Return (X, Y) of the center of cell containing provided text 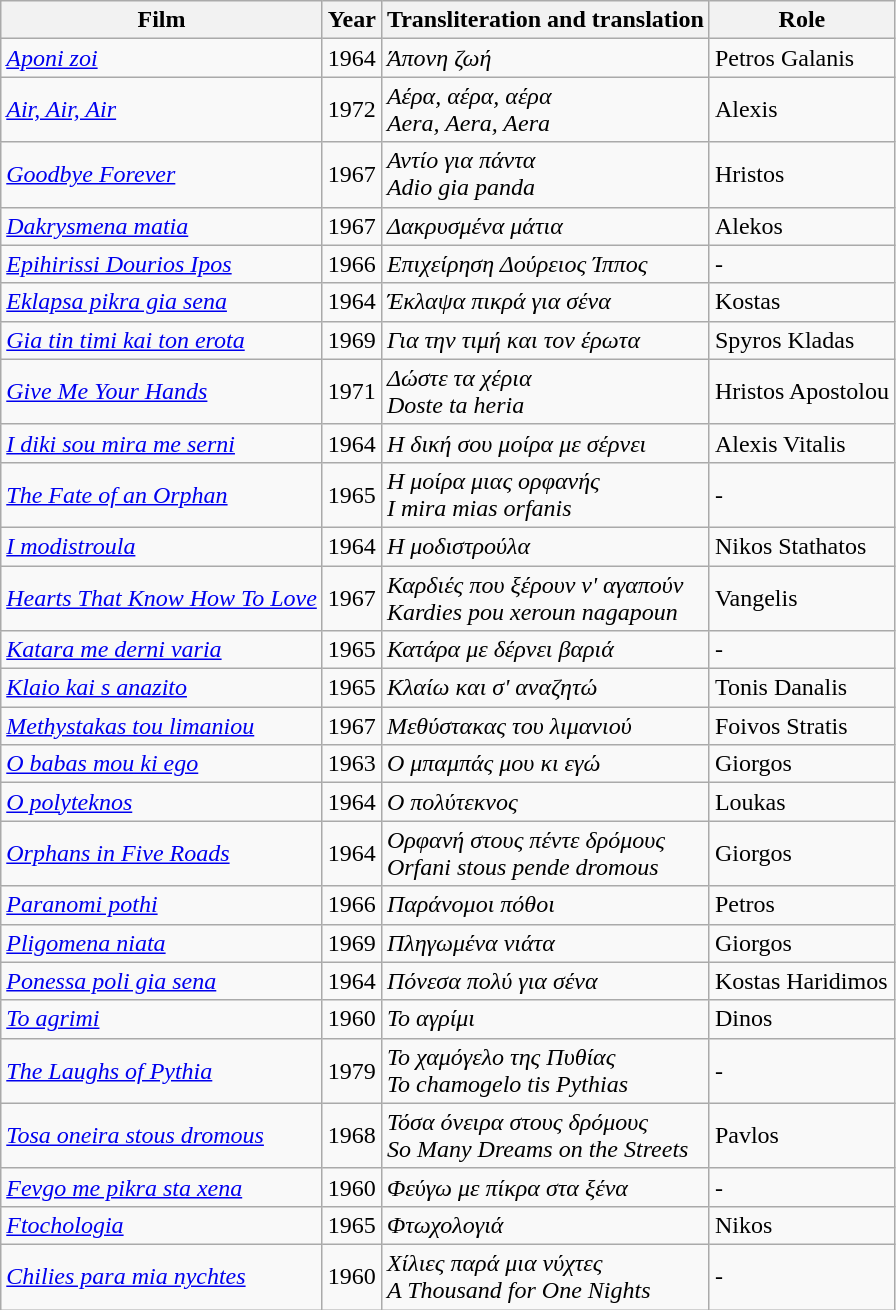
The Laughs of Pythia (162, 1070)
Alekos (802, 226)
Ο πολύτεκνος (545, 802)
Petros (802, 905)
Η μοίρα μιας ορφανήςI mira mias orfanis (545, 494)
Spyros Kladas (802, 340)
Goodbye Forever (162, 174)
Tonis Danalis (802, 688)
Φεύγω με πίκρα στα ξένα (545, 1187)
Kostas (802, 302)
Kostas Haridimos (802, 981)
Chilies para mia nychtes (162, 1276)
Loukas (802, 802)
Eklapsa pikra gia sena (162, 302)
Year (352, 20)
Φτωχολογιά (545, 1225)
Καρδιές που ξέρουν ν' αγαπούνKardies pou xeroun nagapoun (545, 598)
Fevgo me pikra sta xena (162, 1187)
Petros Galanis (802, 58)
Vangelis (802, 598)
O babas mou ki ego (162, 764)
Give Me Your Hands (162, 392)
Paranomi pothi (162, 905)
1972 (352, 110)
Η μοδιστρούλα (545, 546)
Transliteration and translation (545, 20)
Η δική σου μοίρα με σέρνει (545, 443)
Alexis (802, 110)
Ponessa poli gia sena (162, 981)
Gia tin timi kai ton erota (162, 340)
Nikos Stathatos (802, 546)
Katara me derni varia (162, 650)
Orphans in Five Roads (162, 854)
1968 (352, 1136)
1963 (352, 764)
Methystakas tou limaniou (162, 726)
1979 (352, 1070)
Επιχείρηση Δούρειος Ίππος (545, 264)
Dinos (802, 1019)
Πόνεσα πολύ για σένα (545, 981)
O polyteknos (162, 802)
Άπονη ζωή (545, 58)
Pligomena niata (162, 943)
Alexis Vitalis (802, 443)
Δακρυσμένα μάτια (545, 226)
Παράνομοι πόθοι (545, 905)
Ο μπαμπάς μου κι εγώ (545, 764)
Dakrysmena matia (162, 226)
Χίλιες παρά μια νύχτεςA Thousand for One Nights (545, 1276)
Έκλαψα πικρά για σένα (545, 302)
Tosa oneira stous dromous (162, 1136)
Hristos (802, 174)
Για την τιμή και τον έρωτα (545, 340)
Δώστε τα χέριαDoste ta heria (545, 392)
Nikos (802, 1225)
The Fate of an Orphan (162, 494)
Aponi zoi (162, 58)
Role (802, 20)
Το χαμόγελο της ΠυθίαςTo chamogelo tis Pythias (545, 1070)
Hristos Apostolou (802, 392)
Ftochologia (162, 1225)
1971 (352, 392)
I modistroula (162, 546)
Το αγρίμι (545, 1019)
Ορφανή στους πέντε δρόμουςOrfani stous pende dromous (545, 854)
To agrimi (162, 1019)
Πληγωμένα νιάτα (545, 943)
Κλαίω και σ' αναζητώ (545, 688)
Air, Air, Air (162, 110)
I diki sou mira me serni (162, 443)
Klaio kai s anazito (162, 688)
Κατάρα με δέρνει βαριά (545, 650)
Hearts That Know How To Love (162, 598)
Μεθύστακας του λιμανιού (545, 726)
Epihirissi Dourios Ipos (162, 264)
Τόσα όνειρα στους δρόμουςSo Many Dreams on the Streets (545, 1136)
Pavlos (802, 1136)
Film (162, 20)
Αντίο για πάνταAdio gia panda (545, 174)
Foivos Stratis (802, 726)
Αέρα, αέρα, αέραAera, Aera, Aera (545, 110)
